Scan for the cell matching the given text and deliver its [X, Y] coordinate at center. 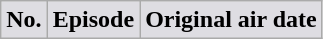
Original air date [232, 20]
No. [24, 20]
Episode [93, 20]
